Provide the [x, y] coordinate of the cell's center where the given text is located.  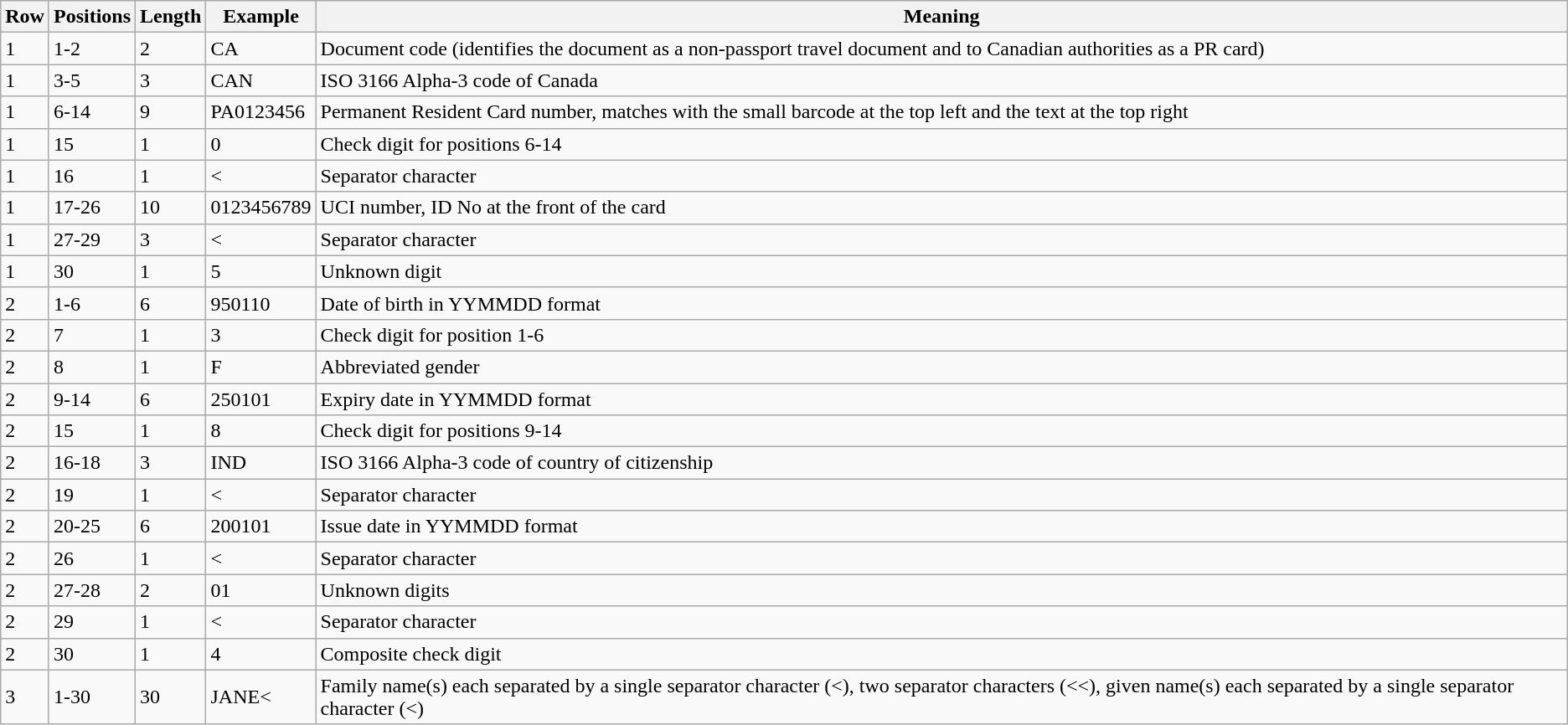
Abbreviated gender [941, 367]
17-26 [92, 208]
Document code (identifies the document as a non-passport travel document and to Canadian authorities as a PR card) [941, 49]
PA0123456 [261, 112]
16 [92, 176]
Unknown digits [941, 590]
Expiry date in YYMMDD format [941, 399]
10 [171, 208]
ISO 3166 Alpha-3 code of Canada [941, 80]
UCI number, ID No at the front of the card [941, 208]
7 [92, 335]
9-14 [92, 399]
Check digit for positions 6-14 [941, 144]
0123456789 [261, 208]
Date of birth in YYMMDD format [941, 303]
JANE< [261, 697]
01 [261, 590]
27-29 [92, 239]
250101 [261, 399]
CAN [261, 80]
Check digit for positions 9-14 [941, 431]
Length [171, 17]
1-2 [92, 49]
IND [261, 463]
Permanent Resident Card number, matches with the small barcode at the top left and the text at the top right [941, 112]
ISO 3166 Alpha-3 code of country of citizenship [941, 463]
Row [25, 17]
20-25 [92, 527]
Meaning [941, 17]
5 [261, 271]
Check digit for position 1-6 [941, 335]
19 [92, 495]
950110 [261, 303]
3-5 [92, 80]
1-30 [92, 697]
27-28 [92, 590]
29 [92, 622]
Issue date in YYMMDD format [941, 527]
4 [261, 654]
6-14 [92, 112]
Example [261, 17]
Composite check digit [941, 654]
CA [261, 49]
9 [171, 112]
Unknown digit [941, 271]
200101 [261, 527]
26 [92, 558]
F [261, 367]
16-18 [92, 463]
0 [261, 144]
1-6 [92, 303]
Positions [92, 17]
